Pinpoint the cell where the given text exists, returning its (X, Y) midpoint coordinate. 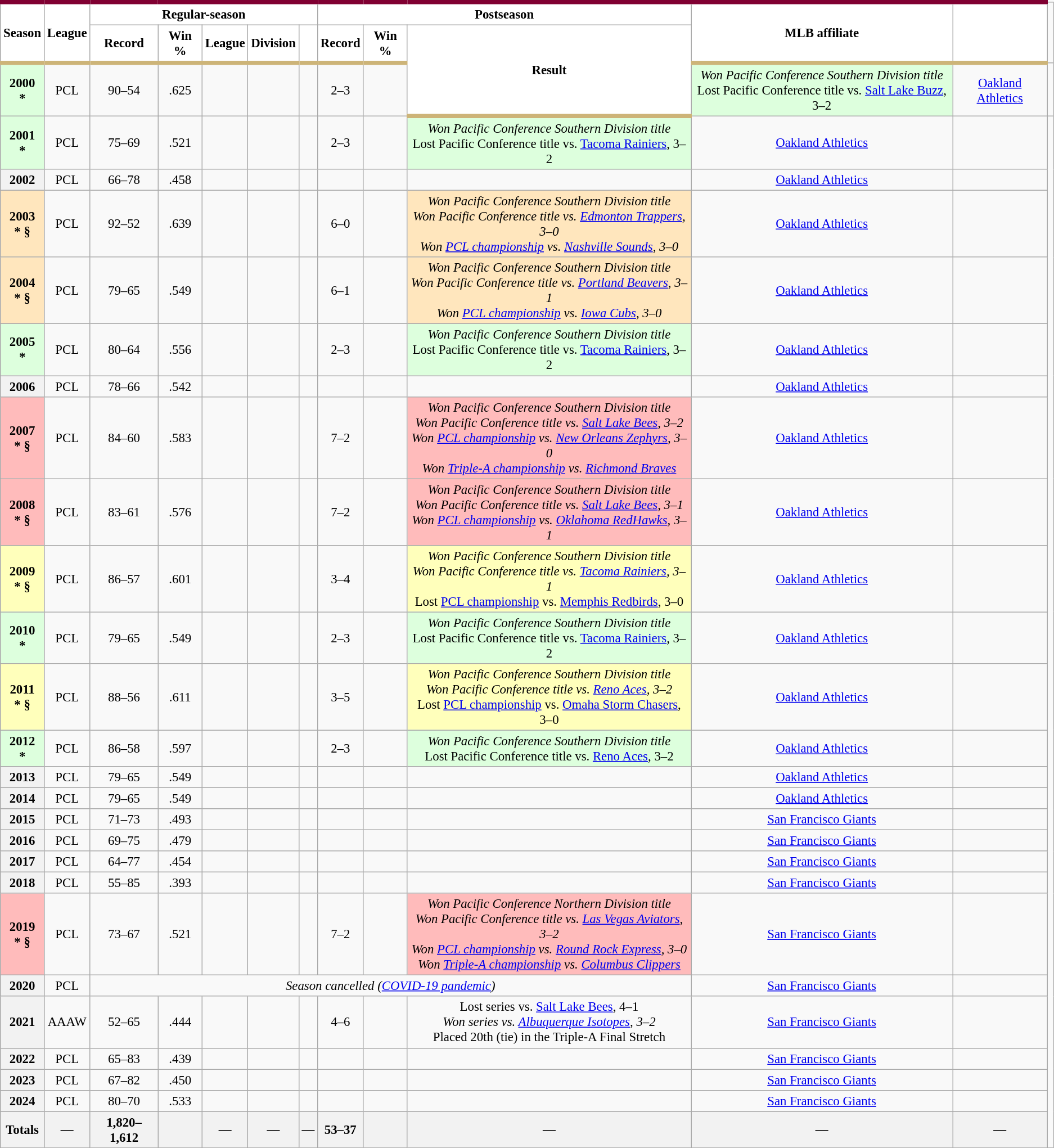
52–65 (124, 1023)
.625 (180, 90)
Won Pacific Conference Southern Division titleWon Pacific Conference title vs. Edmonton Trappers, 3–0Won PCL championship vs. Nashville Sounds, 3–0 (549, 224)
2020 (22, 986)
66–78 (124, 180)
83–61 (124, 512)
2003* § (22, 224)
.597 (180, 748)
Lost series vs. Salt Lake Bees, 4–1Won series vs. Albuquerque Isotopes, 3–2Placed 20th (tie) in the Triple-A Final Stretch (549, 1023)
.601 (180, 578)
Regular-season (204, 13)
73–67 (124, 934)
84–60 (124, 438)
Result (549, 71)
92–52 (124, 224)
2004* § (22, 291)
Postseason (505, 13)
78–66 (124, 386)
3–4 (341, 578)
AAAW (66, 1023)
.556 (180, 350)
55–85 (124, 883)
.611 (180, 697)
2005* (22, 350)
2002 (22, 180)
86–58 (124, 748)
.393 (180, 883)
Division (273, 44)
75–69 (124, 143)
2008* § (22, 512)
Totals (22, 1129)
.479 (180, 841)
Won Pacific Conference Southern Division titleLost Pacific Conference title vs. Salt Lake Buzz, 3–2 (822, 90)
Won Pacific Conference Southern Division titleWon Pacific Conference title vs. Tacoma Rainiers, 3–1Lost PCL championship vs. Memphis Redbirds, 3–0 (549, 578)
2018 (22, 883)
.493 (180, 820)
1,820–1,612 (124, 1129)
3–5 (341, 697)
2014 (22, 798)
Season cancelled (COVID-19 pandemic) (390, 986)
Won Pacific Conference Southern Division titleWon Pacific Conference title vs. Salt Lake Bees, 3–1Won PCL championship vs. Oklahoma RedHawks, 3–1 (549, 512)
6–1 (341, 291)
80–70 (124, 1101)
.583 (180, 438)
2012* (22, 748)
.576 (180, 512)
88–56 (124, 697)
2017 (22, 862)
90–54 (124, 90)
2022 (22, 1059)
2000* (22, 90)
.439 (180, 1059)
.450 (180, 1080)
65–83 (124, 1059)
.454 (180, 862)
2024 (22, 1101)
2013 (22, 777)
.458 (180, 180)
.542 (180, 386)
2021 (22, 1023)
2007* § (22, 438)
.533 (180, 1101)
2009* § (22, 578)
86–57 (124, 578)
4–6 (341, 1023)
MLB affiliate (822, 33)
2016 (22, 841)
71–73 (124, 820)
Won Pacific Conference Southern Division titleWon Pacific Conference title vs. Portland Beavers, 3–1Won PCL championship vs. Iowa Cubs, 3–0 (549, 291)
2019* § (22, 934)
6–0 (341, 224)
2010* (22, 638)
2006 (22, 386)
Season (22, 33)
64–77 (124, 862)
.639 (180, 224)
67–82 (124, 1080)
80–64 (124, 350)
2015 (22, 820)
53–37 (341, 1129)
2011* § (22, 697)
Won Pacific Conference Southern Division titleLost Pacific Conference title vs. Reno Aces, 3–2 (549, 748)
2001* (22, 143)
Won Pacific Conference Southern Division titleWon Pacific Conference title vs. Reno Aces, 3–2Lost PCL championship vs. Omaha Storm Chasers, 3–0 (549, 697)
2023 (22, 1080)
.444 (180, 1023)
69–75 (124, 841)
